Output the [x, y] coordinate of the center of the cell containing the given text.  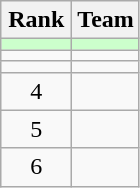
Team [106, 20]
6 [36, 167]
Rank [36, 20]
5 [36, 129]
4 [36, 91]
